For the text-containing cell, return its midpoint in [X, Y] coordinate format. 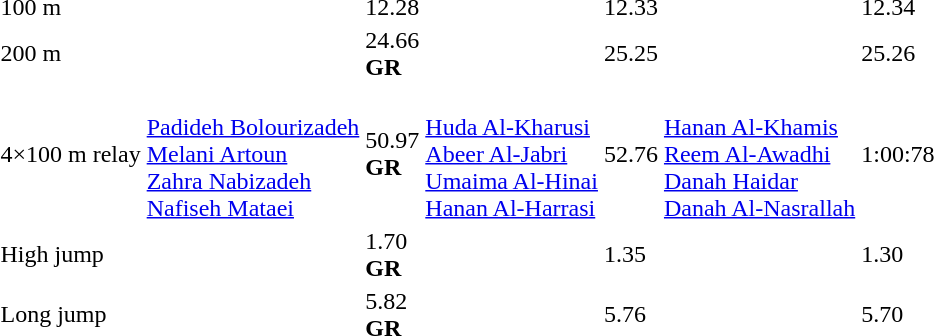
50.97GR [392, 154]
Hanan Al-KhamisReem Al-AwadhiDanah HaidarDanah Al-Nasrallah [759, 154]
Huda Al-KharusiAbeer Al-JabriUmaima Al-HinaiHanan Al-Harrasi [512, 154]
25.25 [630, 54]
52.76 [630, 154]
Padideh BolourizadehMelani ArtounZahra NabizadehNafiseh Mataei [253, 154]
24.66GR [392, 54]
1.35 [630, 254]
1.70GR [392, 254]
